Output the (X, Y) coordinate of the center of the cell containing the given text.  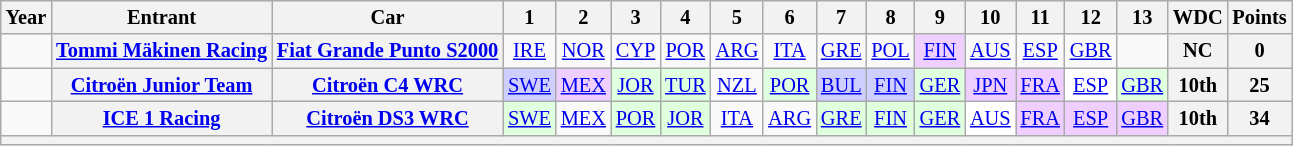
12 (1091, 17)
JPN (990, 85)
7 (841, 17)
34 (1260, 118)
0 (1260, 51)
3 (636, 17)
4 (685, 17)
2 (584, 17)
WDC (1198, 17)
1 (530, 17)
NOR (584, 51)
Citroën Junior Team (162, 85)
5 (738, 17)
NC (1198, 51)
POL (890, 51)
IRE (530, 51)
9 (940, 17)
Points (1260, 17)
Entrant (162, 17)
BUL (841, 85)
6 (790, 17)
Year (26, 17)
NZL (738, 85)
Car (388, 17)
25 (1260, 85)
TUR (685, 85)
ICE 1 Racing (162, 118)
8 (890, 17)
10 (990, 17)
Tommi Mäkinen Racing (162, 51)
Citroën C4 WRC (388, 85)
Fiat Grande Punto S2000 (388, 51)
CYP (636, 51)
13 (1142, 17)
11 (1040, 17)
Citroën DS3 WRC (388, 118)
